Find where the given text appears and provide that cell's center as (x, y) coordinate. 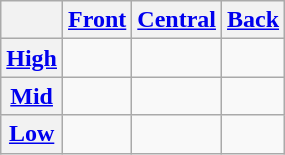
Low (32, 134)
High (32, 58)
Mid (32, 96)
Central (177, 20)
Front (98, 20)
Back (254, 20)
